Pinpoint the cell where the given text exists, returning its (x, y) midpoint coordinate. 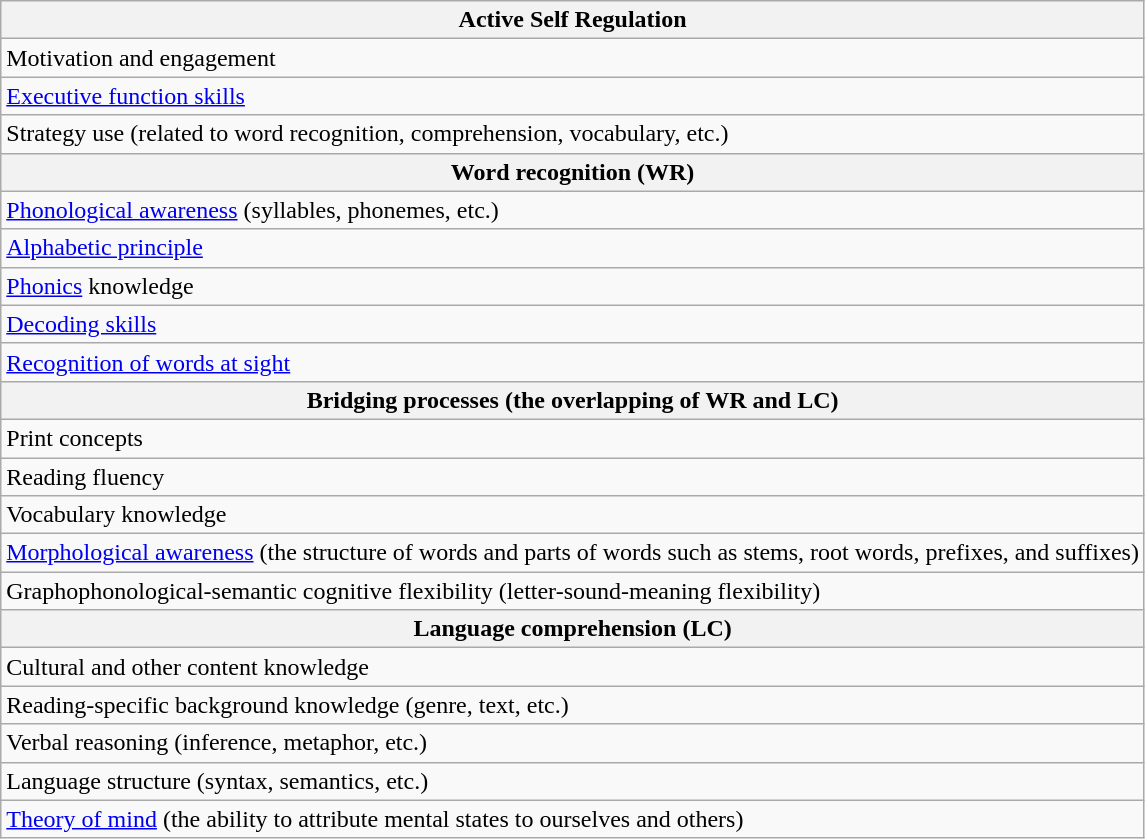
Morphological awareness (the structure of words and parts of words such as stems, root words, prefixes, and suffixes) (573, 553)
Graphophonological-semantic cognitive flexibility (letter-sound-meaning flexibility) (573, 591)
Strategy use (related to word recognition, comprehension, vocabulary, etc.) (573, 134)
Language structure (syntax, semantics, etc.) (573, 781)
Reading-specific background knowledge (genre, text, etc.) (573, 705)
Active Self Regulation (573, 20)
Motivation and engagement (573, 58)
Vocabulary knowledge (573, 515)
Executive function skills (573, 96)
Theory of mind (the ability to attribute mental states to ourselves and others) (573, 819)
Bridging processes (the overlapping of WR and LC) (573, 400)
Verbal reasoning (inference, metaphor, etc.) (573, 743)
Language comprehension (LC) (573, 629)
Phonics knowledge (573, 286)
Phonological awareness (syllables, phonemes, etc.) (573, 210)
Decoding skills (573, 324)
Print concepts (573, 438)
Alphabetic principle (573, 248)
Cultural and other content knowledge (573, 667)
Word recognition (WR) (573, 172)
Recognition of words at sight (573, 362)
Reading fluency (573, 477)
